Find where the given text appears and provide that cell's center as [x, y] coordinate. 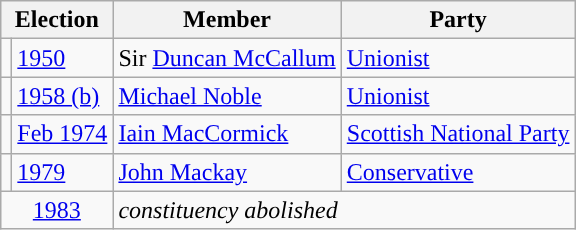
Election [57, 20]
John Mackay [227, 172]
Scottish National Party [458, 134]
1950 [62, 58]
1958 (b) [62, 96]
Michael Noble [227, 96]
Sir Duncan McCallum [227, 58]
1983 [57, 210]
constituency abolished [344, 210]
Conservative [458, 172]
1979 [62, 172]
Feb 1974 [62, 134]
Iain MacCormick [227, 134]
Party [458, 20]
Member [227, 20]
